Output the [x, y] coordinate of the center of the cell containing the given text.  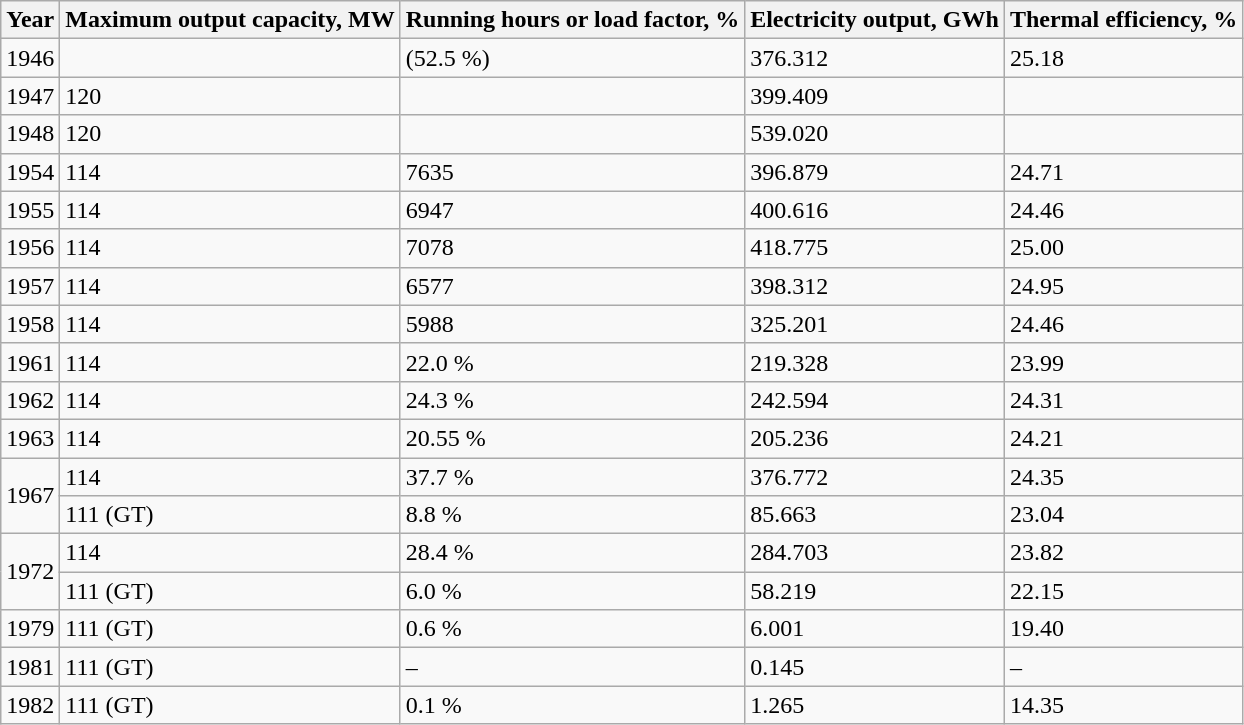
1948 [30, 134]
5988 [572, 324]
376.312 [875, 58]
24.35 [1123, 477]
19.40 [1123, 629]
6947 [572, 210]
Maximum output capacity, MW [230, 20]
14.35 [1123, 705]
58.219 [875, 591]
1.265 [875, 705]
418.775 [875, 248]
23.82 [1123, 553]
25.00 [1123, 248]
396.879 [875, 172]
24.31 [1123, 400]
0.145 [875, 667]
219.328 [875, 362]
25.18 [1123, 58]
1981 [30, 667]
242.594 [875, 400]
6.001 [875, 629]
Year [30, 20]
0.1 % [572, 705]
7635 [572, 172]
24.3 % [572, 400]
24.21 [1123, 438]
1955 [30, 210]
376.772 [875, 477]
20.55 % [572, 438]
1947 [30, 96]
23.99 [1123, 362]
1972 [30, 572]
1958 [30, 324]
1963 [30, 438]
7078 [572, 248]
1961 [30, 362]
0.6 % [572, 629]
6.0 % [572, 591]
1957 [30, 286]
8.8 % [572, 515]
37.7 % [572, 477]
205.236 [875, 438]
1967 [30, 496]
539.020 [875, 134]
Running hours or load factor, % [572, 20]
1946 [30, 58]
(52.5 %) [572, 58]
6577 [572, 286]
1982 [30, 705]
284.703 [875, 553]
28.4 % [572, 553]
1979 [30, 629]
22.15 [1123, 591]
24.71 [1123, 172]
400.616 [875, 210]
Thermal efficiency, % [1123, 20]
399.409 [875, 96]
22.0 % [572, 362]
24.95 [1123, 286]
1962 [30, 400]
1956 [30, 248]
85.663 [875, 515]
398.312 [875, 286]
23.04 [1123, 515]
Electricity output, GWh [875, 20]
1954 [30, 172]
325.201 [875, 324]
